Extract the [X, Y] coordinate from the center of the cell holding the provided text.  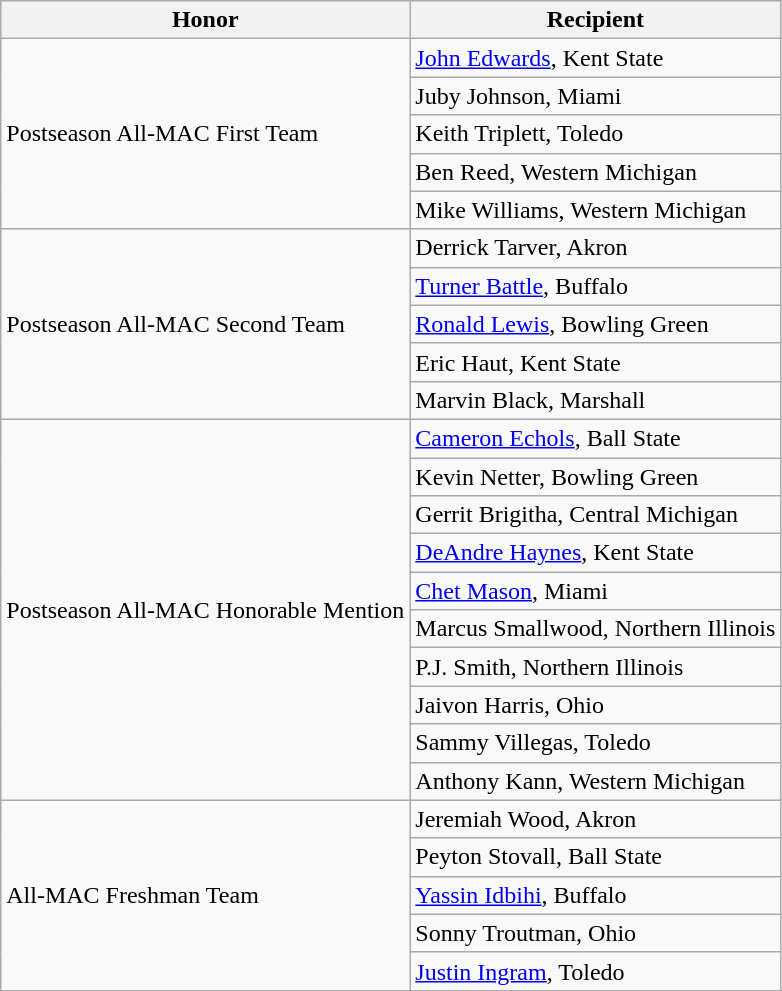
Ben Reed, Western Michigan [596, 172]
All-MAC Freshman Team [206, 895]
Justin Ingram, Toledo [596, 971]
Mike Williams, Western Michigan [596, 210]
Sonny Troutman, Ohio [596, 933]
John Edwards, Kent State [596, 58]
Kevin Netter, Bowling Green [596, 477]
Chet Mason, Miami [596, 591]
Jeremiah Wood, Akron [596, 819]
Gerrit Brigitha, Central Michigan [596, 515]
Sammy Villegas, Toledo [596, 743]
Keith Triplett, Toledo [596, 134]
Yassin Idbihi, Buffalo [596, 895]
Ronald Lewis, Bowling Green [596, 324]
Eric Haut, Kent State [596, 362]
Recipient [596, 20]
Postseason All-MAC Second Team [206, 324]
Turner Battle, Buffalo [596, 286]
Honor [206, 20]
Jaivon Harris, Ohio [596, 705]
Postseason All-MAC First Team [206, 134]
Peyton Stovall, Ball State [596, 857]
Juby Johnson, Miami [596, 96]
Derrick Tarver, Akron [596, 248]
P.J. Smith, Northern Illinois [596, 667]
Marvin Black, Marshall [596, 400]
Postseason All-MAC Honorable Mention [206, 610]
Anthony Kann, Western Michigan [596, 781]
Cameron Echols, Ball State [596, 438]
Marcus Smallwood, Northern Illinois [596, 629]
DeAndre Haynes, Kent State [596, 553]
